Output the (x, y) coordinate of the center of the cell containing the given text.  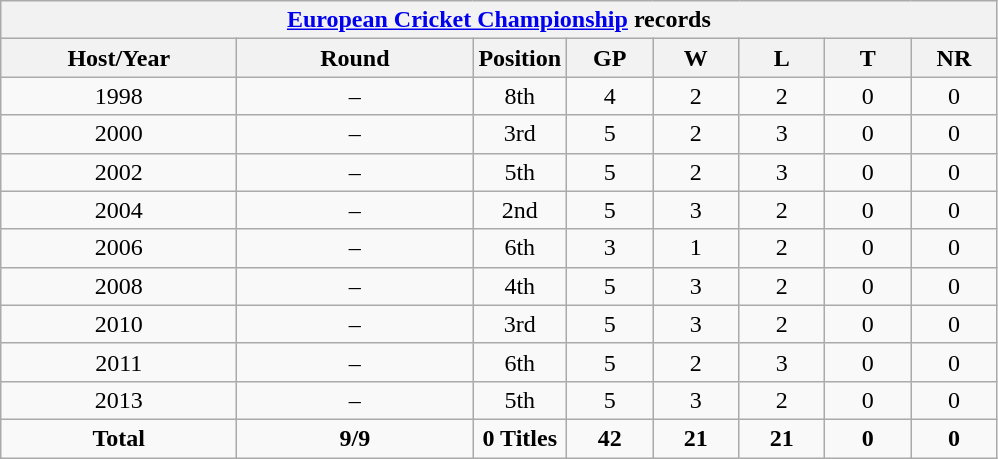
2010 (119, 324)
2008 (119, 286)
L (782, 58)
2002 (119, 172)
European Cricket Championship records (499, 20)
2013 (119, 400)
NR (954, 58)
2000 (119, 134)
Position (520, 58)
4th (520, 286)
42 (610, 438)
8th (520, 96)
Round (355, 58)
Total (119, 438)
Host/Year (119, 58)
1 (696, 248)
4 (610, 96)
GP (610, 58)
2011 (119, 362)
2004 (119, 210)
2nd (520, 210)
2006 (119, 248)
1998 (119, 96)
9/9 (355, 438)
T (868, 58)
W (696, 58)
0 Titles (520, 438)
